Search for the cell housing the specified text and yield its [x, y] center coordinate. 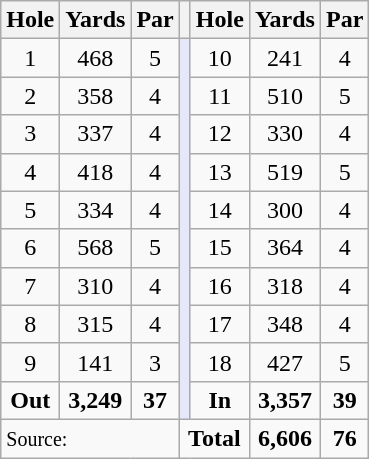
468 [96, 58]
18 [220, 362]
315 [96, 324]
15 [220, 248]
318 [284, 286]
16 [220, 286]
12 [220, 134]
519 [284, 172]
310 [96, 286]
8 [30, 324]
427 [284, 362]
11 [220, 96]
418 [96, 172]
7 [30, 286]
141 [96, 362]
358 [96, 96]
76 [344, 438]
Total [214, 438]
13 [220, 172]
9 [30, 362]
2 [30, 96]
6 [30, 248]
330 [284, 134]
10 [220, 58]
3,357 [284, 400]
300 [284, 210]
Out [30, 400]
In [220, 400]
337 [96, 134]
568 [96, 248]
510 [284, 96]
364 [284, 248]
1 [30, 58]
241 [284, 58]
3,249 [96, 400]
Source: [90, 438]
37 [155, 400]
6,606 [284, 438]
334 [96, 210]
17 [220, 324]
348 [284, 324]
14 [220, 210]
39 [344, 400]
